Identify which cell holds the provided text, then report its (x, y) central coordinate. 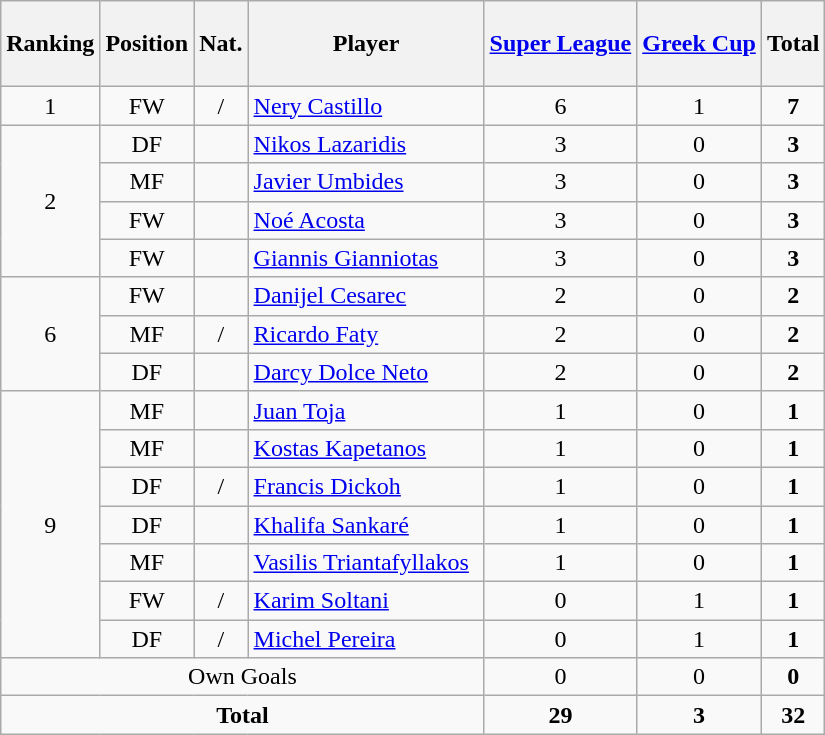
Kostas Kapetanos (366, 448)
Noé Acosta (366, 220)
29 (560, 715)
Javier Umbides (366, 182)
Greek Cup (700, 44)
Position (147, 44)
Michel Pereira (366, 639)
Giannis Gianniotas (366, 258)
Darcy Dolce Neto (366, 372)
Karim Soltani (366, 601)
Super League (560, 44)
Danijel Cesarec (366, 296)
Juan Toja (366, 410)
Ricardo Faty (366, 334)
Francis Dickoh (366, 486)
9 (50, 524)
Khalifa Sankaré (366, 525)
7 (793, 106)
Ranking (50, 44)
Player (366, 44)
Nery Castillo (366, 106)
Nat. (221, 44)
Nikos Lazaridis (366, 144)
Vasilis Triantafyllakos (366, 563)
Own Goals (242, 677)
32 (793, 715)
